Extract the (x, y) coordinate from the center of the cell holding the provided text.  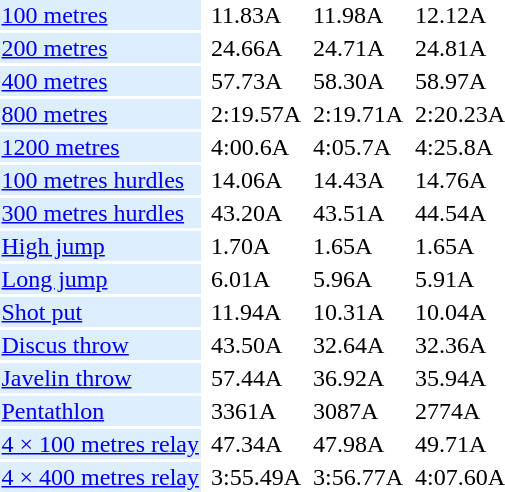
4:00.6A (256, 147)
3087A (358, 411)
24.71A (358, 48)
57.44A (256, 378)
Pentathlon (100, 411)
10.31A (358, 312)
47.98A (358, 444)
Javelin throw (100, 378)
4 × 100 metres relay (100, 444)
300 metres hurdles (100, 213)
Shot put (100, 312)
43.20A (256, 213)
Long jump (100, 279)
4 × 400 metres relay (100, 477)
800 metres (100, 114)
24.66A (256, 48)
14.43A (358, 180)
Discus throw (100, 345)
57.73A (256, 81)
14.06A (256, 180)
3:56.77A (358, 477)
47.34A (256, 444)
11.98A (358, 15)
6.01A (256, 279)
1.70A (256, 246)
3:55.49A (256, 477)
1.65A (358, 246)
3361A (256, 411)
High jump (100, 246)
400 metres (100, 81)
43.50A (256, 345)
2:19.57A (256, 114)
100 metres (100, 15)
32.64A (358, 345)
2:19.71A (358, 114)
36.92A (358, 378)
100 metres hurdles (100, 180)
11.83A (256, 15)
5.96A (358, 279)
43.51A (358, 213)
200 metres (100, 48)
11.94A (256, 312)
58.30A (358, 81)
4:05.7A (358, 147)
1200 metres (100, 147)
